Capture the cell that displays the provided text and extract its (X, Y) central coordinate. 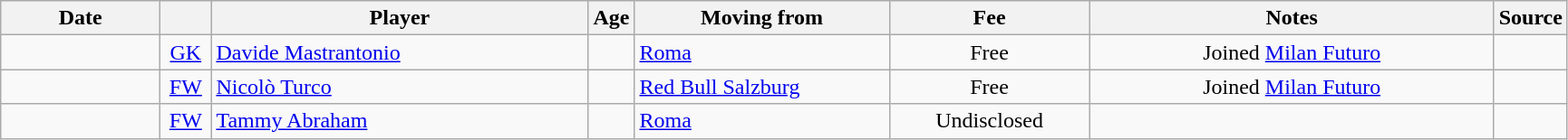
Davide Mastrantonio (400, 52)
Fee (990, 18)
Moving from (761, 18)
Age (611, 18)
Undisclosed (990, 121)
GK (186, 52)
Source (1530, 18)
Player (400, 18)
Date (81, 18)
Notes (1292, 18)
Tammy Abraham (400, 121)
Nicolò Turco (400, 87)
Red Bull Salzburg (761, 87)
